Pinpoint the cell where the given text exists, returning its (x, y) midpoint coordinate. 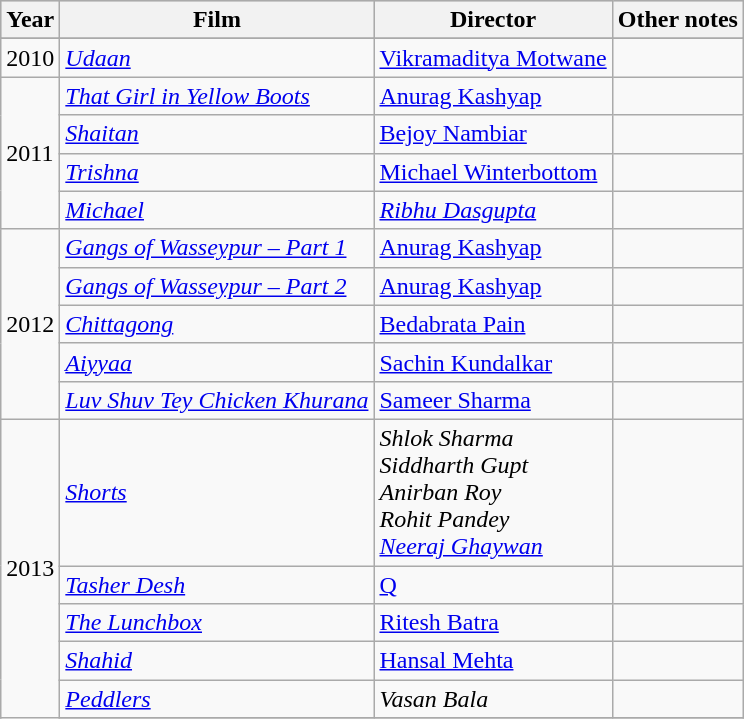
Sachin Kundalkar (493, 362)
Aiyyaa (217, 362)
Hansal Mehta (493, 661)
Film (217, 20)
2010 (30, 58)
Shlok SharmaSiddharth GuptAnirban RoyRohit PandeyNeeraj Ghaywan (493, 492)
Udaan (217, 58)
Ribhu Dasgupta (493, 210)
2012 (30, 324)
Other notes (678, 20)
Bejoy Nambiar (493, 134)
Tasher Desh (217, 585)
Bedabrata Pain (493, 324)
2013 (30, 568)
Vikramaditya Motwane (493, 58)
Trishna (217, 172)
The Lunchbox (217, 623)
Shorts (217, 492)
Shaitan (217, 134)
Chittagong (217, 324)
Year (30, 20)
Michael (217, 210)
Luv Shuv Tey Chicken Khurana (217, 400)
Sameer Sharma (493, 400)
Ritesh Batra (493, 623)
Director (493, 20)
Vasan Bala (493, 699)
That Girl in Yellow Boots (217, 96)
2011 (30, 153)
Shahid (217, 661)
Peddlers (217, 699)
Michael Winterbottom (493, 172)
Q (493, 585)
Gangs of Wasseypur – Part 2 (217, 286)
Gangs of Wasseypur – Part 1 (217, 248)
